Pinpoint the cell where the given text exists, returning its (X, Y) midpoint coordinate. 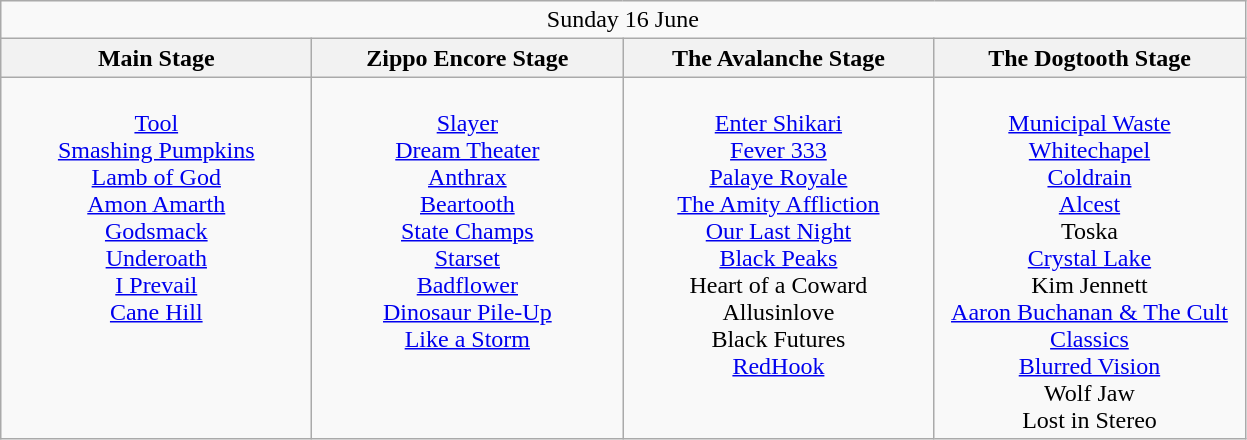
The Avalanche Stage (778, 58)
Tool Smashing Pumpkins Lamb of God Amon Amarth Godsmack Underoath I Prevail Cane Hill (156, 258)
Slayer Dream Theater Anthrax Beartooth State Champs Starset Badflower Dinosaur Pile-Up Like a Storm (468, 258)
Sunday 16 June (623, 20)
Main Stage (156, 58)
Municipal Waste Whitechapel Coldrain Alcest Toska Crystal Lake Kim Jennett Aaron Buchanan & The Cult Classics Blurred Vision Wolf Jaw Lost in Stereo (1090, 258)
Zippo Encore Stage (468, 58)
The Dogtooth Stage (1090, 58)
Enter Shikari Fever 333 Palaye Royale The Amity Affliction Our Last Night Black Peaks Heart of a Coward Allusinlove Black Futures RedHook (778, 258)
